Capture the cell that displays the provided text and extract its (X, Y) central coordinate. 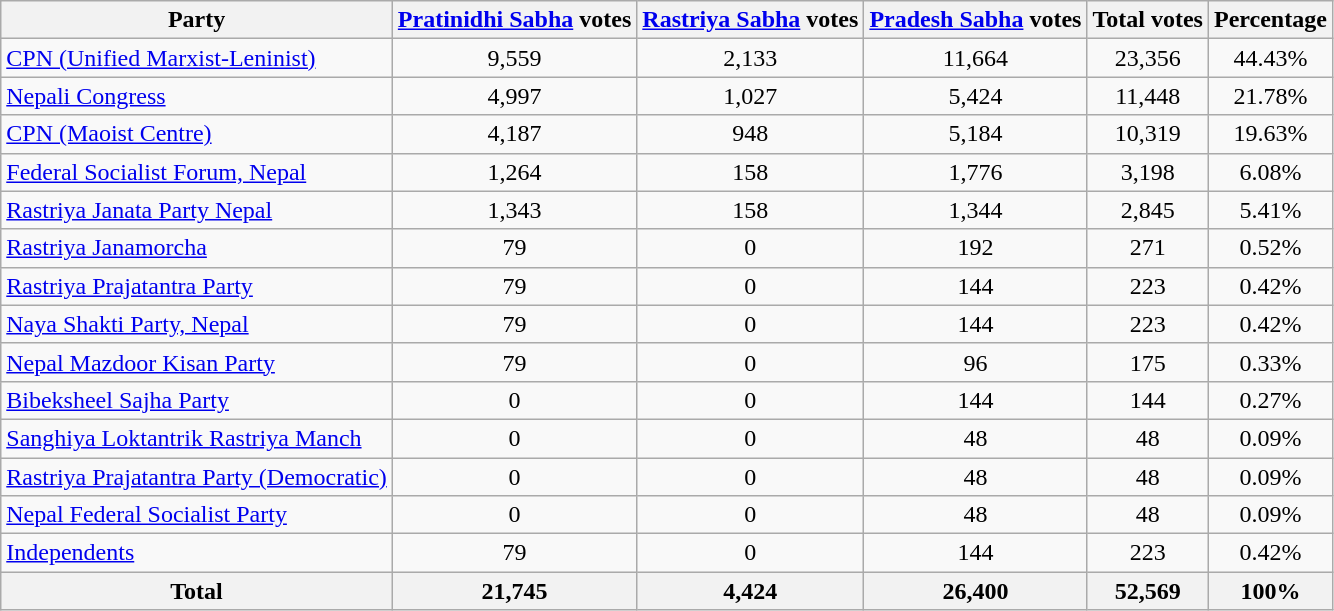
Percentage (1270, 20)
1,264 (514, 172)
Rastriya Prajatantra Party (197, 286)
Rastriya Sabha votes (750, 20)
Rastriya Janamorcha (197, 248)
19.63% (1270, 134)
1,027 (750, 96)
2,845 (1148, 210)
10,319 (1148, 134)
2,133 (750, 58)
192 (976, 248)
4,424 (750, 591)
21,745 (514, 591)
0.27% (1270, 400)
21.78% (1270, 96)
271 (1148, 248)
4,187 (514, 134)
Party (197, 20)
Nepali Congress (197, 96)
23,356 (1148, 58)
9,559 (514, 58)
948 (750, 134)
6.08% (1270, 172)
4,997 (514, 96)
5.41% (1270, 210)
1,344 (976, 210)
1,776 (976, 172)
Naya Shakti Party, Nepal (197, 324)
96 (976, 362)
Federal Socialist Forum, Nepal (197, 172)
44.43% (1270, 58)
0.33% (1270, 362)
Bibeksheel Sajha Party (197, 400)
5,424 (976, 96)
3,198 (1148, 172)
CPN (Unified Marxist-Leninist) (197, 58)
Pradesh Sabha votes (976, 20)
CPN (Maoist Centre) (197, 134)
Rastriya Janata Party Nepal (197, 210)
Pratinidhi Sabha votes (514, 20)
100% (1270, 591)
1,343 (514, 210)
Total (197, 591)
52,569 (1148, 591)
Independents (197, 553)
Nepal Federal Socialist Party (197, 515)
Sanghiya Loktantrik Rastriya Manch (197, 438)
5,184 (976, 134)
26,400 (976, 591)
0.52% (1270, 248)
Nepal Mazdoor Kisan Party (197, 362)
11,448 (1148, 96)
175 (1148, 362)
Total votes (1148, 20)
11,664 (976, 58)
Rastriya Prajatantra Party (Democratic) (197, 477)
